For the text-containing cell, return its midpoint in (X, Y) coordinate format. 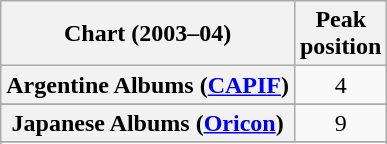
4 (340, 85)
Chart (2003–04) (148, 34)
Argentine Albums (CAPIF) (148, 85)
Japanese Albums (Oricon) (148, 123)
Peakposition (340, 34)
9 (340, 123)
